From the cell containing the given text, extract its center point as [x, y] coordinate. 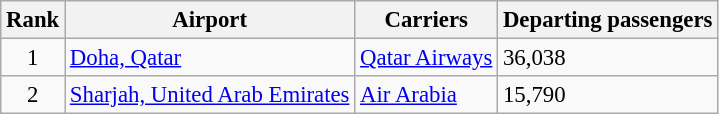
Rank [33, 20]
Air Arabia [426, 95]
Carriers [426, 20]
Departing passengers [608, 20]
2 [33, 95]
15,790 [608, 95]
1 [33, 58]
Qatar Airways [426, 58]
36,038 [608, 58]
Airport [210, 20]
Sharjah, United Arab Emirates [210, 95]
Doha, Qatar [210, 58]
